Scan for the cell matching the given text and deliver its (x, y) coordinate at center. 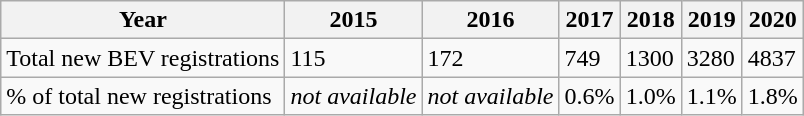
Year (143, 20)
2015 (354, 20)
2017 (590, 20)
Total new BEV registrations (143, 58)
1.1% (712, 96)
1.8% (772, 96)
2018 (650, 20)
1300 (650, 58)
0.6% (590, 96)
1.0% (650, 96)
4837 (772, 58)
2019 (712, 20)
2016 (490, 20)
749 (590, 58)
2020 (772, 20)
172 (490, 58)
3280 (712, 58)
115 (354, 58)
% of total new registrations (143, 96)
